Locate the cell with the specified text and output its (X, Y) center coordinate. 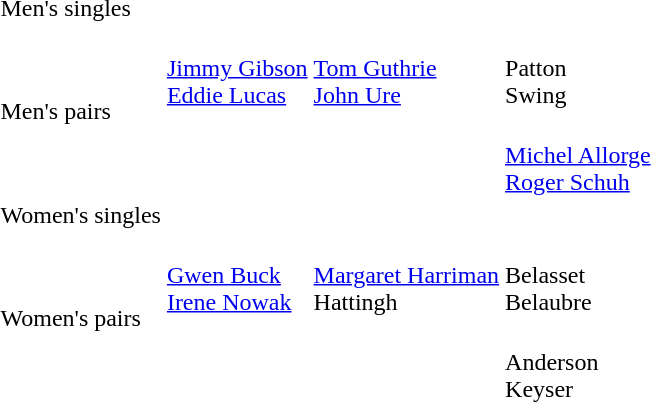
Tom Guthrie John Ure (406, 112)
Jimmy Gibson Eddie Lucas (237, 112)
